Determine the (x, y) coordinate at the center of the cell enclosing the given text.  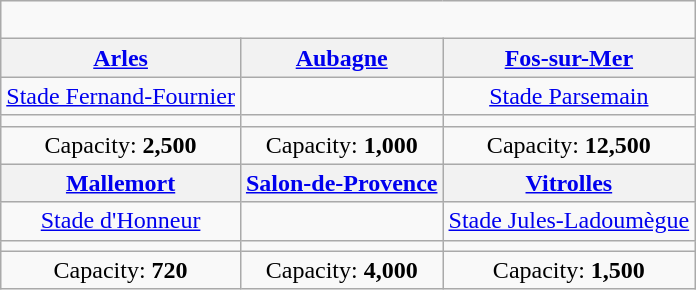
Capacity: 12,500 (569, 145)
Capacity: 2,500 (121, 145)
Aubagne (342, 58)
Vitrolles (569, 183)
Capacity: 4,000 (342, 270)
Arles (121, 58)
Salon-de-Provence (342, 183)
Stade Parsemain (569, 96)
Stade d'Honneur (121, 221)
Mallemort (121, 183)
Capacity: 720 (121, 270)
Stade Jules-Ladoumègue (569, 221)
Capacity: 1,500 (569, 270)
Stade Fernand-Fournier (121, 96)
Capacity: 1,000 (342, 145)
Fos-sur-Mer (569, 58)
